Return the (X, Y) coordinate for the center point of the cell that contains the specified text.  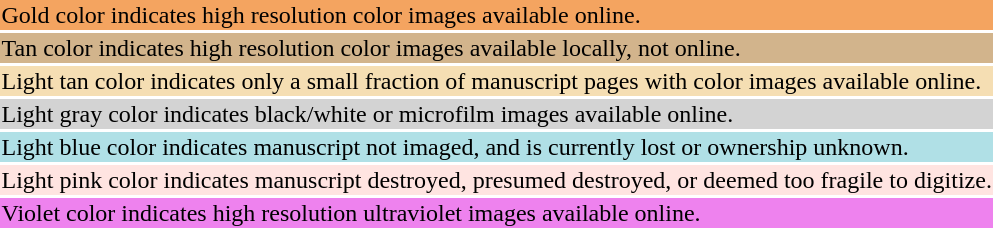
Light blue color indicates manuscript not imaged, and is currently lost or ownership unknown. (496, 147)
Tan color indicates high resolution color images available locally, not online. (496, 48)
Light pink color indicates manuscript destroyed, presumed destroyed, or deemed too fragile to digitize. (496, 180)
Light tan color indicates only a small fraction of manuscript pages with color images available online. (496, 81)
Light gray color indicates black/white or microfilm images available online. (496, 114)
Gold color indicates high resolution color images available online. (496, 15)
Violet color indicates high resolution ultraviolet images available online. (496, 213)
